Return (X, Y) of the center of cell containing provided text 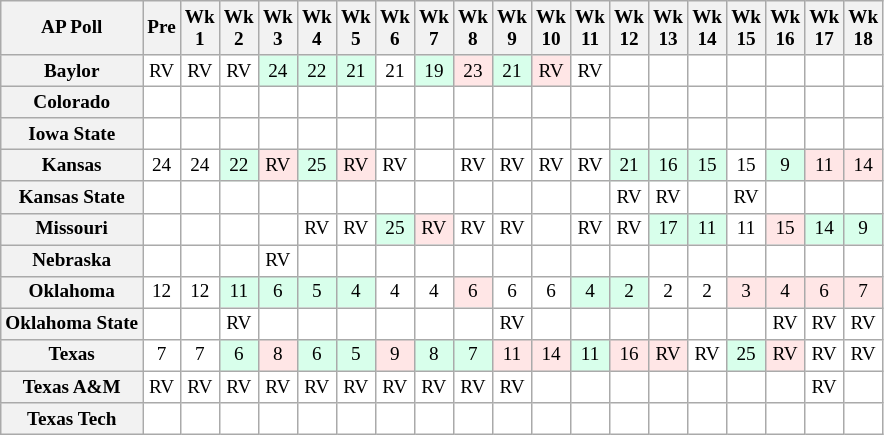
23 (472, 71)
Missouri (72, 229)
Wk9 (512, 28)
Wk17 (824, 28)
Oklahoma State (72, 324)
Wk6 (394, 28)
Texas A&M (72, 387)
Wk3 (278, 28)
Wk15 (746, 28)
19 (434, 71)
Pre (162, 28)
Wk4 (316, 28)
Wk13 (668, 28)
Wk12 (630, 28)
Texas (72, 355)
Wk11 (590, 28)
Baylor (72, 71)
3 (746, 292)
Wk14 (708, 28)
Wk7 (434, 28)
Colorado (72, 102)
Wk10 (550, 28)
Wk2 (238, 28)
Nebraska (72, 261)
17 (668, 229)
Iowa State (72, 134)
AP Poll (72, 28)
Wk1 (200, 28)
Oklahoma (72, 292)
Wk16 (786, 28)
Kansas State (72, 197)
Wk8 (472, 28)
Texas Tech (72, 419)
Kansas (72, 166)
Wk18 (864, 28)
Wk5 (356, 28)
